Return the (x, y) coordinate for the center point of the cell that contains the specified text.  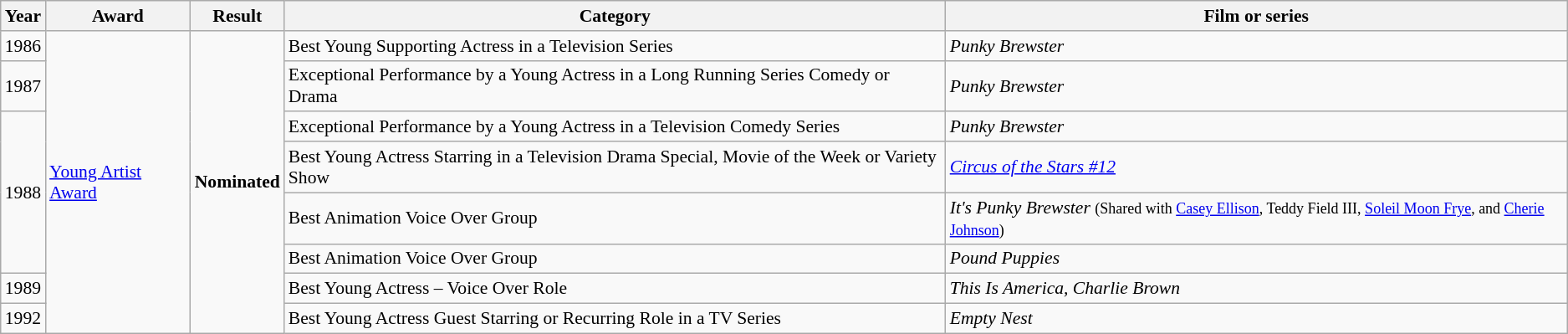
Young Artist Award (118, 182)
Nominated (237, 182)
1992 (23, 319)
1989 (23, 289)
1988 (23, 193)
This Is America, Charlie Brown (1256, 289)
Best Young Actress – Voice Over Role (615, 289)
It's Punky Brewster (Shared with Casey Ellison, Teddy Field III, Soleil Moon Frye, and Cherie Johnson) (1256, 218)
Best Young Actress Starring in a Television Drama Special, Movie of the Week or Variety Show (615, 167)
Film or series (1256, 16)
Award (118, 16)
Empty Nest (1256, 319)
1987 (23, 85)
1986 (23, 46)
Exceptional Performance by a Young Actress in a Long Running Series Comedy or Drama (615, 85)
Pound Puppies (1256, 259)
Year (23, 16)
Result (237, 16)
Best Young Supporting Actress in a Television Series (615, 46)
Exceptional Performance by a Young Actress in a Television Comedy Series (615, 127)
Best Young Actress Guest Starring or Recurring Role in a TV Series (615, 319)
Category (615, 16)
Circus of the Stars #12 (1256, 167)
